Return the (x, y) coordinate for the center point of the cell that contains the specified text.  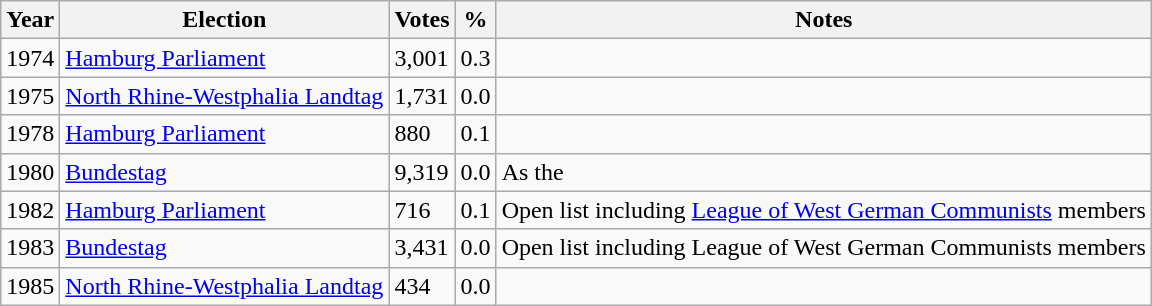
9,319 (422, 172)
1983 (30, 248)
3,001 (422, 58)
Year (30, 20)
0.3 (476, 58)
1985 (30, 286)
1978 (30, 134)
Notes (824, 20)
1980 (30, 172)
Election (224, 20)
% (476, 20)
1974 (30, 58)
1,731 (422, 96)
880 (422, 134)
1975 (30, 96)
1982 (30, 210)
Votes (422, 20)
716 (422, 210)
434 (422, 286)
3,431 (422, 248)
As the (824, 172)
